Extract the [X, Y] coordinate from the center of the cell holding the provided text.  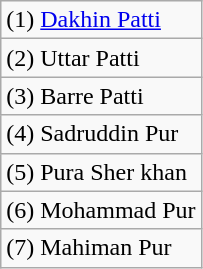
(7) Mahiman Pur [101, 248]
(3) Barre Patti [101, 96]
(5) Pura Sher khan [101, 172]
(2) Uttar Patti [101, 58]
(6) Mohammad Pur [101, 210]
(1) Dakhin Patti [101, 20]
(4) Sadruddin Pur [101, 134]
